From the cell containing the given text, extract its center point as (x, y) coordinate. 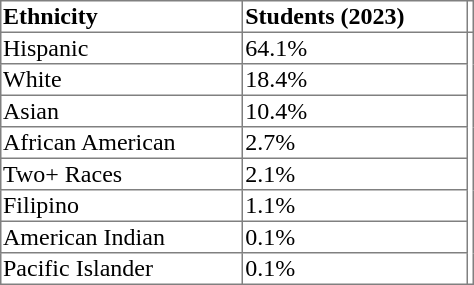
64.1% (355, 48)
White (122, 80)
2.7% (355, 143)
2.1% (355, 174)
Hispanic (122, 48)
Filipino (122, 206)
18.4% (355, 80)
African American (122, 143)
American Indian (122, 237)
Ethnicity (122, 17)
Students (2023) (355, 17)
Two+ Races (122, 174)
Pacific Islander (122, 269)
1.1% (355, 206)
10.4% (355, 111)
Asian (122, 111)
